Pinpoint the cell where the given text exists, returning its (x, y) midpoint coordinate. 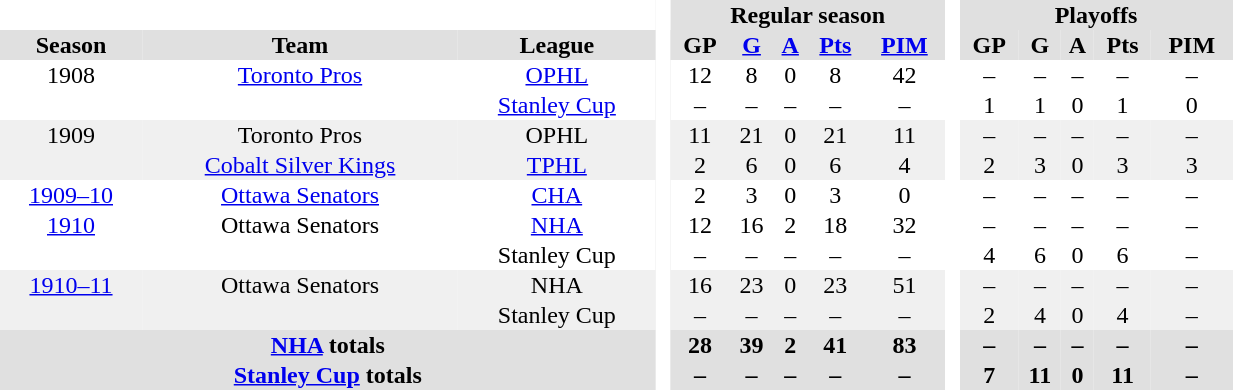
League (557, 45)
Playoffs (1096, 15)
1908 (71, 75)
39 (752, 345)
TPHL (557, 165)
1909 (71, 135)
1910–11 (71, 285)
Team (300, 45)
Season (71, 45)
18 (836, 225)
7 (990, 375)
83 (904, 345)
Stanley Cup totals (328, 375)
41 (836, 345)
51 (904, 285)
42 (904, 75)
Cobalt Silver Kings (300, 165)
CHA (557, 195)
32 (904, 225)
28 (700, 345)
1910 (71, 225)
1909–10 (71, 195)
Regular season (808, 15)
NHA totals (328, 345)
